Find where the given text appears and provide that cell's center as (X, Y) coordinate. 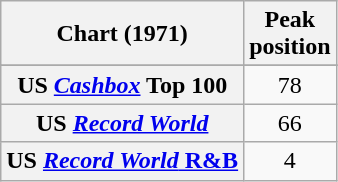
Peakposition (290, 34)
66 (290, 123)
US Record World (122, 123)
US Cashbox Top 100 (122, 85)
US Record World R&B (122, 161)
4 (290, 161)
78 (290, 85)
Chart (1971) (122, 34)
